From the cell containing the given text, extract its center point as (X, Y) coordinate. 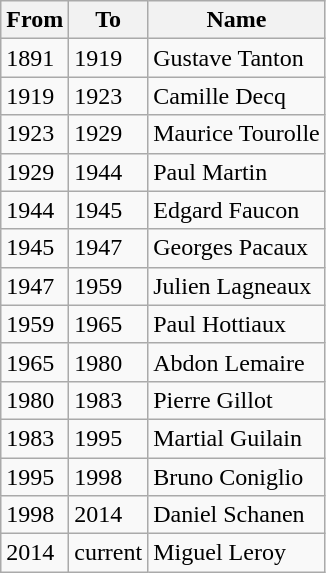
Georges Pacaux (237, 248)
Miguel Leroy (237, 553)
Pierre Gillot (237, 400)
Martial Guilain (237, 438)
Maurice Tourolle (237, 134)
Camille Decq (237, 96)
Edgard Faucon (237, 210)
To (108, 20)
1891 (35, 58)
Julien Lagneaux (237, 286)
From (35, 20)
Gustave Tanton (237, 58)
Paul Martin (237, 172)
Abdon Lemaire (237, 362)
Name (237, 20)
Daniel Schanen (237, 515)
Paul Hottiaux (237, 324)
current (108, 553)
Bruno Coniglio (237, 477)
